Provide the [x, y] coordinate of the cell's center where the given text is located.  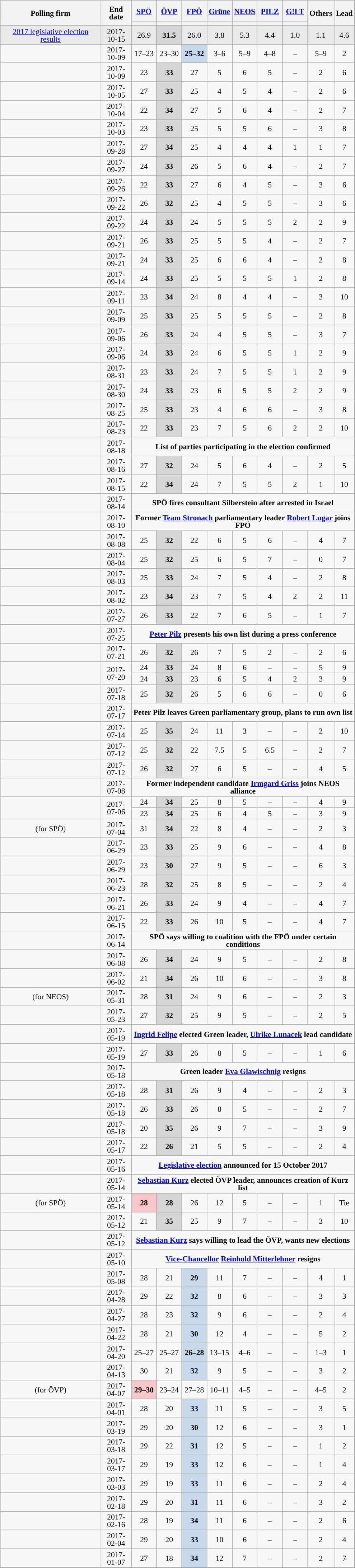
PILZ [270, 11]
2017-05-23 [116, 1015]
2017-06-23 [116, 884]
Sebastian Kurz elected ÖVP leader, announces creation of Kurz list [243, 1184]
1–3 [321, 1352]
26.9 [144, 35]
3.8 [219, 35]
2017-08-10 [116, 522]
23–30 [169, 53]
Former independent candidate Irmgard Griss joins NEOS alliance [243, 787]
2017-02-16 [116, 1521]
2017-08-23 [116, 428]
2017 legislative election results [51, 35]
2017-02-04 [116, 1540]
Legislative election announced for 15 October 2017 [243, 1165]
2017-08-08 [116, 540]
2017-08-04 [116, 559]
26–28 [194, 1352]
2017-04-01 [116, 1409]
1.0 [295, 35]
2017-09-27 [116, 166]
2017-04-07 [116, 1390]
2017-10-03 [116, 129]
1.1 [321, 35]
FPÖ [194, 11]
2017-09-26 [116, 185]
2017-08-14 [116, 503]
29–30 [144, 1390]
ÖVP [169, 11]
2017-04-28 [116, 1296]
2017-08-30 [116, 391]
2017-08-18 [116, 447]
2017-09-28 [116, 147]
Vice-Chancellor Reinhold Mitterlehner resigns [243, 1259]
Former Team Stronach parliamentary leader Robert Lugar joins FPÖ [243, 522]
4.6 [345, 35]
Peter Pilz leaves Green parliamentary group, plans to run own list [243, 712]
2017-08-16 [116, 465]
31.5 [169, 35]
2017-07-06 [116, 808]
2017-08-03 [116, 578]
(for NEOS) [51, 997]
2017-05-17 [116, 1146]
23–24 [169, 1390]
2017-06-02 [116, 978]
2017-04-22 [116, 1334]
2017-08-02 [116, 596]
2017-07-25 [116, 634]
Peter Pilz presents his own list during a press conference [243, 634]
3–6 [219, 53]
2017-03-18 [116, 1446]
27–28 [194, 1390]
SPÖ fires consultant Silberstein after arrested in Israel [243, 503]
Polling firm [51, 13]
2017-03-03 [116, 1483]
NEOS [244, 11]
List of parties participating in the election confirmed [243, 447]
2017-10-04 [116, 110]
Green leader Eva Glawischnig resigns [243, 1071]
2017-06-15 [116, 922]
2017-04-13 [116, 1371]
2017-03-19 [116, 1427]
17–23 [144, 53]
2017-07-17 [116, 712]
G!LT [295, 11]
18 [169, 1558]
Others [321, 13]
End date [116, 13]
4.4 [270, 35]
2017-07-20 [116, 673]
26.0 [194, 35]
2017-04-20 [116, 1352]
Sebastian Kurz says willing to lead the ÖVP, wants new elections [243, 1240]
13–15 [219, 1352]
2017-04-27 [116, 1315]
Lead [345, 13]
2017-09-11 [116, 297]
2017-10-15 [116, 35]
2017-05-16 [116, 1165]
2017-02-18 [116, 1502]
2017-06-08 [116, 959]
2017-03-17 [116, 1465]
5.3 [244, 35]
Tie [345, 1202]
6.5 [270, 750]
2017-09-14 [116, 278]
2017-05-31 [116, 997]
4–6 [244, 1352]
7.5 [219, 750]
2017-05-10 [116, 1259]
2017-06-21 [116, 903]
2017-07-14 [116, 731]
SPÖ [144, 11]
2017-07-08 [116, 787]
2017-05-08 [116, 1278]
Grüne [219, 11]
2017-07-21 [116, 652]
Ingrid Felipe elected Green leader, Ulrike Lunacek lead candidate [243, 1034]
25–32 [194, 53]
2017-07-18 [116, 694]
2017-10-05 [116, 91]
2017-08-31 [116, 372]
2017-06-14 [116, 941]
2017-07-04 [116, 828]
10–11 [219, 1390]
(for ÖVP) [51, 1390]
4–8 [270, 53]
2017-09-09 [116, 316]
2017-01-07 [116, 1558]
2017-08-15 [116, 484]
2017-08-25 [116, 409]
2017-07-27 [116, 615]
SPÖ says willing to coalition with the FPÖ under certain conditions [243, 941]
